Output the [x, y] coordinate of the center of the cell containing the given text.  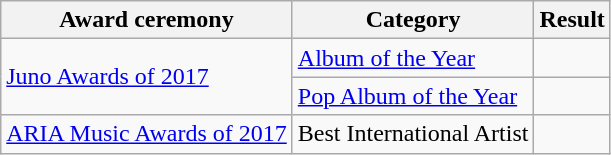
Award ceremony [147, 20]
Pop Album of the Year [413, 96]
Result [572, 20]
Category [413, 20]
Best International Artist [413, 134]
Juno Awards of 2017 [147, 77]
ARIA Music Awards of 2017 [147, 134]
Album of the Year [413, 58]
